Scan for the cell matching the given text and deliver its [X, Y] coordinate at center. 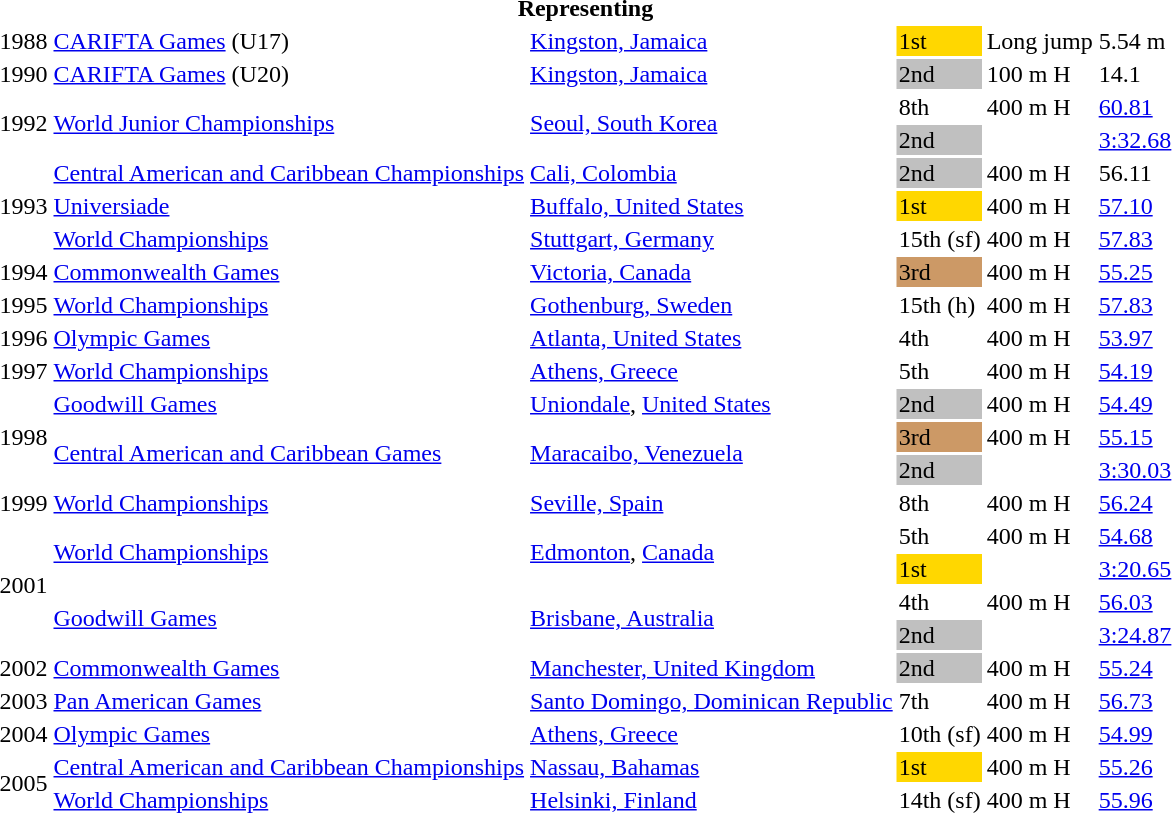
100 m H [1040, 74]
Maracaibo, Venezuela [712, 454]
Seoul, South Korea [712, 124]
Santo Domingo, Dominican Republic [712, 701]
Brisbane, Australia [712, 618]
Pan American Games [289, 701]
10th (sf) [940, 734]
Seville, Spain [712, 503]
Manchester, United Kingdom [712, 668]
Gothenburg, Sweden [712, 305]
Central American and Caribbean Games [289, 454]
Buffalo, United States [712, 206]
World Junior Championships [289, 124]
CARIFTA Games (U17) [289, 41]
Cali, Colombia [712, 173]
Edmonton, Canada [712, 552]
15th (sf) [940, 239]
Atlanta, United States [712, 338]
Universiade [289, 206]
Victoria, Canada [712, 272]
Uniondale, United States [712, 404]
Nassau, Bahamas [712, 767]
Stuttgart, Germany [712, 239]
7th [940, 701]
Long jump [1040, 41]
15th (h) [940, 305]
CARIFTA Games (U20) [289, 74]
